Locate the cell with the specified text and output its (X, Y) center coordinate. 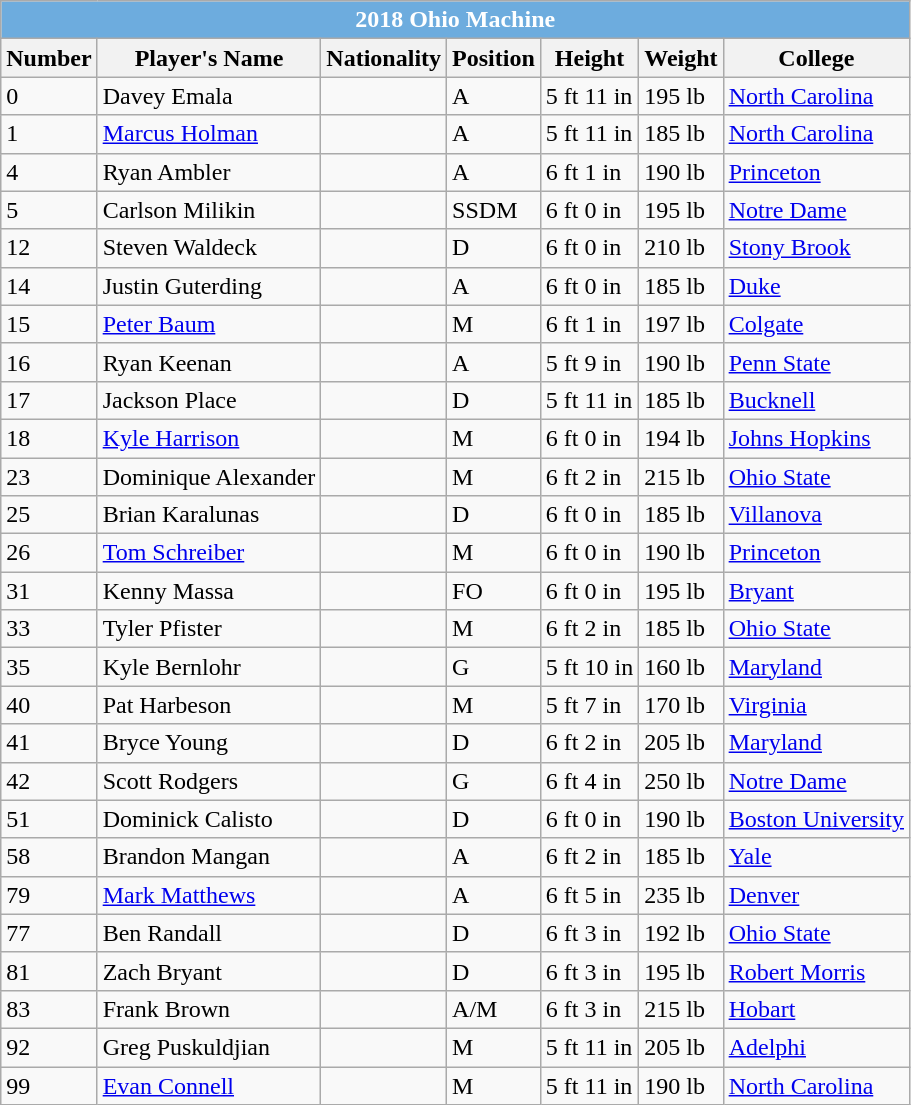
Tom Schreiber (209, 553)
Jackson Place (209, 400)
Player's Name (209, 58)
18 (49, 438)
1 (49, 134)
Kenny Massa (209, 591)
16 (49, 362)
College (816, 58)
Weight (681, 58)
Ryan Ambler (209, 172)
Dominique Alexander (209, 477)
235 lb (681, 895)
14 (49, 286)
Robert Morris (816, 971)
Zach Bryant (209, 971)
Colgate (816, 324)
SSDM (494, 210)
81 (49, 971)
Villanova (816, 515)
Ben Randall (209, 933)
12 (49, 248)
6 ft 5 in (589, 895)
41 (49, 743)
Greg Puskuldjian (209, 1047)
Yale (816, 857)
58 (49, 857)
2018 Ohio Machine (456, 20)
42 (49, 781)
0 (49, 96)
Bryant (816, 591)
79 (49, 895)
Kyle Harrison (209, 438)
Pat Harbeson (209, 705)
26 (49, 553)
Davey Emala (209, 96)
25 (49, 515)
Frank Brown (209, 1009)
210 lb (681, 248)
Boston University (816, 819)
Scott Rodgers (209, 781)
Steven Waldeck (209, 248)
Carlson Milikin (209, 210)
Penn State (816, 362)
194 lb (681, 438)
Bryce Young (209, 743)
40 (49, 705)
Dominick Calisto (209, 819)
Bucknell (816, 400)
83 (49, 1009)
17 (49, 400)
5 ft 7 in (589, 705)
Hobart (816, 1009)
6 ft 4 in (589, 781)
Virginia (816, 705)
Peter Baum (209, 324)
Brian Karalunas (209, 515)
33 (49, 629)
23 (49, 477)
250 lb (681, 781)
Stony Brook (816, 248)
35 (49, 667)
15 (49, 324)
Duke (816, 286)
99 (49, 1085)
Adelphi (816, 1047)
4 (49, 172)
170 lb (681, 705)
192 lb (681, 933)
5 ft 10 in (589, 667)
Tyler Pfister (209, 629)
Johns Hopkins (816, 438)
Height (589, 58)
Marcus Holman (209, 134)
197 lb (681, 324)
Position (494, 58)
77 (49, 933)
Ryan Keenan (209, 362)
Number (49, 58)
A/M (494, 1009)
Justin Guterding (209, 286)
Mark Matthews (209, 895)
31 (49, 591)
160 lb (681, 667)
Kyle Bernlohr (209, 667)
5 (49, 210)
Evan Connell (209, 1085)
92 (49, 1047)
Brandon Mangan (209, 857)
Nationality (384, 58)
5 ft 9 in (589, 362)
51 (49, 819)
Denver (816, 895)
FO (494, 591)
